Determine the (X, Y) coordinate at the center of the cell enclosing the given text.  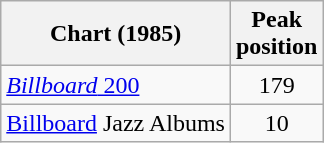
10 (276, 123)
Billboard Jazz Albums (116, 123)
179 (276, 85)
Chart (1985) (116, 34)
Peakposition (276, 34)
Billboard 200 (116, 85)
